Output the [X, Y] coordinate of the center of the cell containing the given text.  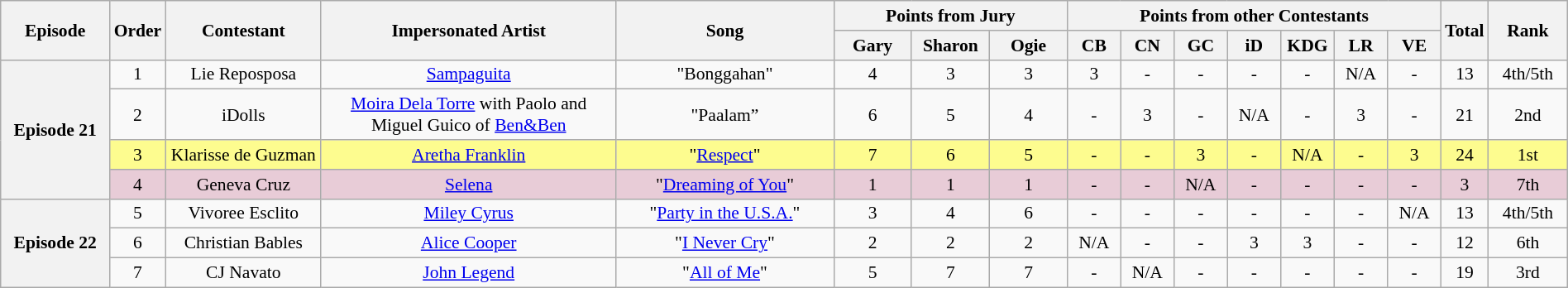
Aretha Franklin [468, 155]
Gary [872, 46]
Total [1464, 30]
VE [1414, 46]
Order [138, 30]
1st [1528, 155]
7th [1528, 185]
"Dreaming of You" [724, 185]
Klarisse de Guzman [243, 155]
Sampaguita [468, 74]
2nd [1528, 114]
John Legend [468, 273]
21 [1464, 114]
"All of Me" [724, 273]
KDG [1308, 46]
6th [1528, 243]
Episode 21 [55, 129]
Episode 22 [55, 243]
GC [1201, 46]
Alice Cooper [468, 243]
iDolls [243, 114]
"I Never Cry" [724, 243]
"Bonggahan" [724, 74]
Rank [1528, 30]
Song [724, 30]
Selena [468, 185]
"Party in the U.S.A." [724, 214]
"Paalam” [724, 114]
Vivoree Esclito [243, 214]
Sharon [950, 46]
Contestant [243, 30]
Ogie [1029, 46]
CN [1147, 46]
LR [1360, 46]
24 [1464, 155]
19 [1464, 273]
12 [1464, 243]
Miley Cyrus [468, 214]
iD [1254, 46]
Christian Bables [243, 243]
Impersonated Artist [468, 30]
Geneva Cruz [243, 185]
Episode [55, 30]
Points from Jury [951, 16]
"Respect" [724, 155]
3rd [1528, 273]
Lie Reposposa [243, 74]
CJ Navato [243, 273]
Points from other Contestants [1255, 16]
CB [1094, 46]
Moira Dela Torre with Paolo and Miguel Guico of Ben&Ben [468, 114]
